Output the (x, y) coordinate of the center of the cell containing the given text.  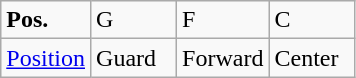
G (134, 20)
Pos. (46, 20)
F (223, 20)
Guard (134, 58)
Position (46, 58)
Center (312, 58)
C (312, 20)
Forward (223, 58)
